Output the (x, y) coordinate of the center of the cell containing the given text.  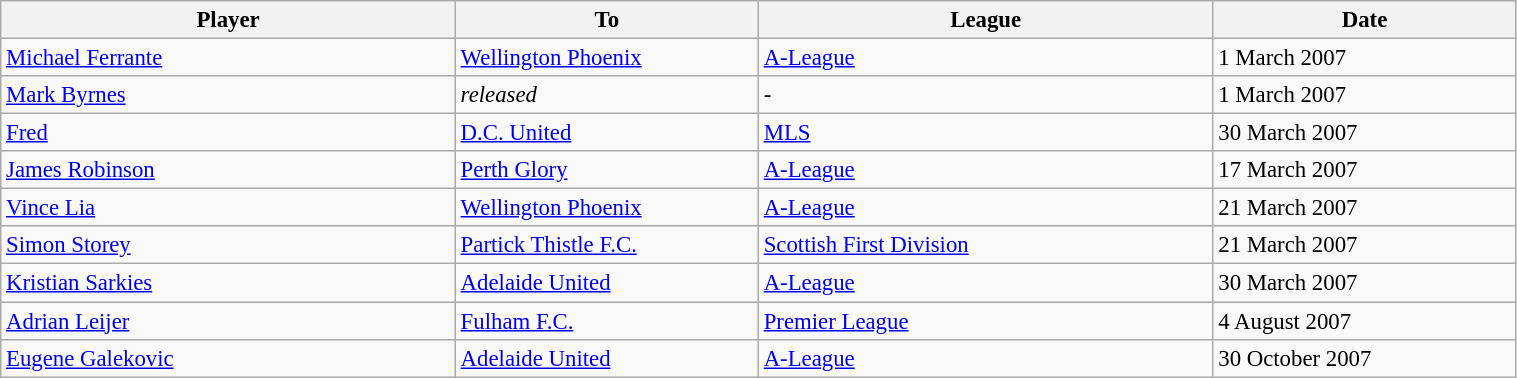
Vince Lia (228, 208)
- (986, 95)
4 August 2007 (1364, 321)
Fulham F.C. (606, 321)
17 March 2007 (1364, 170)
Simon Storey (228, 245)
Fred (228, 133)
Eugene Galekovic (228, 358)
D.C. United (606, 133)
Date (1364, 20)
Premier League (986, 321)
Partick Thistle F.C. (606, 245)
James Robinson (228, 170)
released (606, 95)
League (986, 20)
To (606, 20)
Adrian Leijer (228, 321)
Michael Ferrante (228, 58)
30 October 2007 (1364, 358)
Perth Glory (606, 170)
MLS (986, 133)
Kristian Sarkies (228, 283)
Scottish First Division (986, 245)
Player (228, 20)
Mark Byrnes (228, 95)
